Determine the (x, y) coordinate at the center of the cell enclosing the given text.  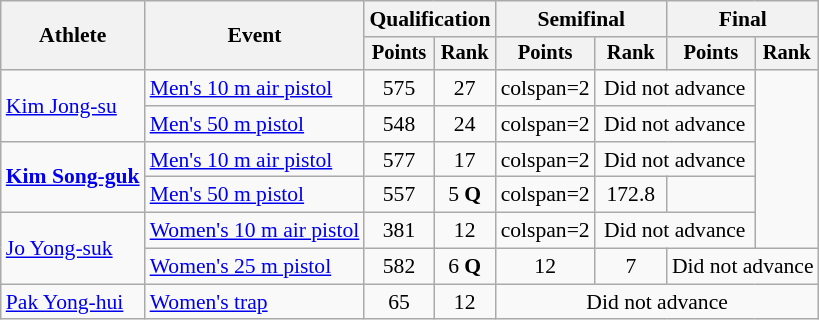
Women's trap (255, 302)
17 (465, 160)
27 (465, 88)
Qualification (430, 19)
Women's 25 m pistol (255, 267)
575 (398, 88)
Kim Song-guk (73, 178)
577 (398, 160)
557 (398, 195)
Jo Yong-suk (73, 248)
582 (398, 267)
Pak Yong-hui (73, 302)
6 Q (465, 267)
5 Q (465, 195)
Event (255, 36)
Women's 10 m air pistol (255, 231)
Semifinal (582, 19)
65 (398, 302)
Final (743, 19)
Athlete (73, 36)
381 (398, 231)
Kim Jong-su (73, 106)
548 (398, 124)
172.8 (631, 195)
24 (465, 124)
7 (631, 267)
